Extract the (x, y) coordinate from the center of the cell holding the provided text.  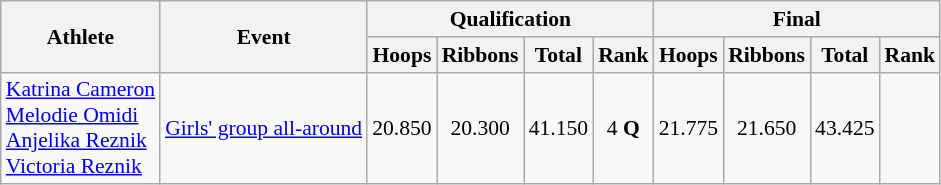
Katrina CameronMelodie OmidiAnjelika ReznikVictoria Reznik (80, 128)
Qualification (510, 19)
Girls' group all-around (264, 128)
21.650 (766, 128)
41.150 (558, 128)
Final (797, 19)
Athlete (80, 36)
20.300 (480, 128)
4 Q (624, 128)
43.425 (844, 128)
Event (264, 36)
20.850 (402, 128)
21.775 (688, 128)
